Output the [X, Y] coordinate of the center of the cell containing the given text.  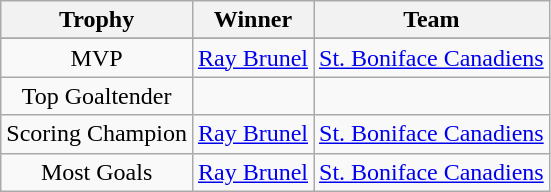
Winner [252, 20]
Team [432, 20]
Trophy [97, 20]
MVP [97, 58]
Top Goaltender [97, 96]
Most Goals [97, 172]
Scoring Champion [97, 134]
